For the text-containing cell, return its midpoint in (X, Y) coordinate format. 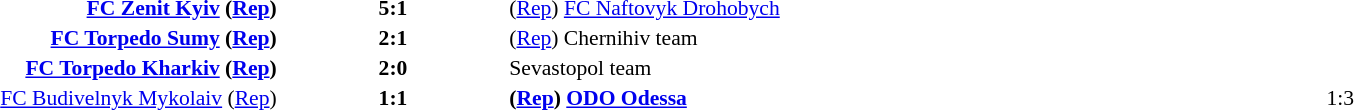
Sevastopol team (697, 68)
2:1 (394, 38)
(Rep) Chernihiv team (697, 38)
2:0 (394, 68)
